Search for the cell housing the specified text and yield its [x, y] center coordinate. 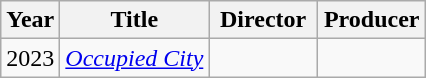
Director [264, 20]
Producer [372, 20]
Year [30, 20]
Title [134, 20]
Occupied City [134, 58]
2023 [30, 58]
